Extract the [x, y] coordinate from the center of the cell holding the provided text.  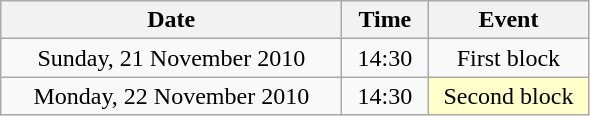
Time [385, 20]
First block [508, 58]
Monday, 22 November 2010 [172, 96]
Date [172, 20]
Second block [508, 96]
Event [508, 20]
Sunday, 21 November 2010 [172, 58]
